Detect which cell encompasses the target text, then output its (x, y) center coordinate. 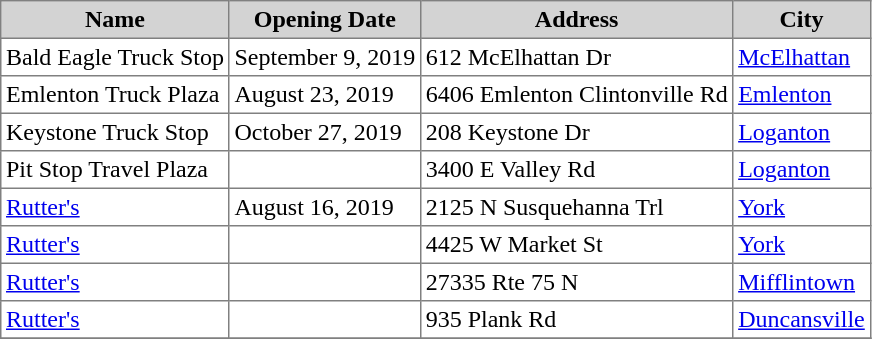
August 16, 2019 (324, 207)
Name (116, 20)
Emlenton (802, 95)
208 Keystone Dr (576, 132)
6406 Emlenton Clintonville Rd (576, 95)
Address (576, 20)
612 McElhattan Dr (576, 57)
Duncansville (802, 320)
October 27, 2019 (324, 132)
McElhattan (802, 57)
Keystone Truck Stop (116, 132)
4425 W Market St (576, 245)
2125 N Susquehanna Trl (576, 207)
27335 Rte 75 N (576, 282)
Pit Stop Travel Plaza (116, 170)
3400 E Valley Rd (576, 170)
Mifflintown (802, 282)
Emlenton Truck Plaza (116, 95)
935 Plank Rd (576, 320)
Opening Date (324, 20)
Bald Eagle Truck Stop (116, 57)
August 23, 2019 (324, 95)
September 9, 2019 (324, 57)
City (802, 20)
